Output the [X, Y] coordinate of the center of the cell containing the given text.  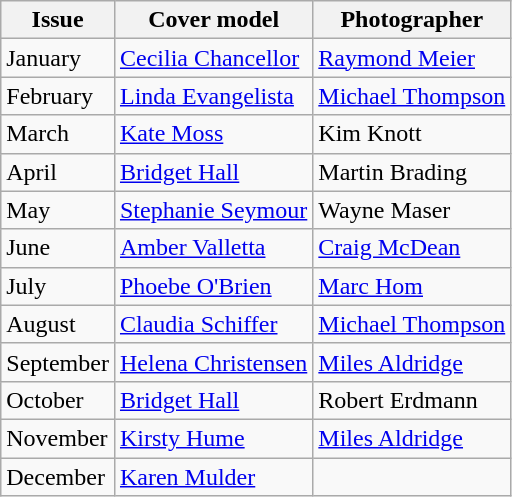
Kim Knott [412, 134]
May [58, 210]
Claudia Schiffer [213, 324]
Helena Christensen [213, 362]
September [58, 362]
Robert Erdmann [412, 400]
March [58, 134]
Kirsty Hume [213, 438]
Amber Valletta [213, 248]
January [58, 58]
Kate Moss [213, 134]
Craig McDean [412, 248]
July [58, 286]
November [58, 438]
Photographer [412, 20]
April [58, 172]
October [58, 400]
Linda Evangelista [213, 96]
Martin Brading [412, 172]
Cecilia Chancellor [213, 58]
Raymond Meier [412, 58]
August [58, 324]
Karen Mulder [213, 477]
Phoebe O'Brien [213, 286]
June [58, 248]
Stephanie Seymour [213, 210]
Cover model [213, 20]
Wayne Maser [412, 210]
Issue [58, 20]
Marc Hom [412, 286]
February [58, 96]
December [58, 477]
